Extract the [x, y] coordinate from the center of the cell holding the provided text.  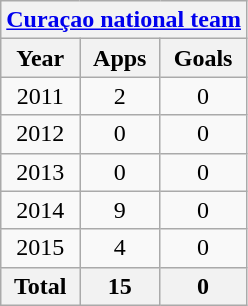
Goals [204, 58]
Total [40, 286]
4 [120, 248]
2012 [40, 134]
Curaçao national team [124, 20]
Apps [120, 58]
2014 [40, 210]
15 [120, 286]
2 [120, 96]
2013 [40, 172]
2015 [40, 248]
2011 [40, 96]
9 [120, 210]
Year [40, 58]
